For the text-containing cell, return its midpoint in [x, y] coordinate format. 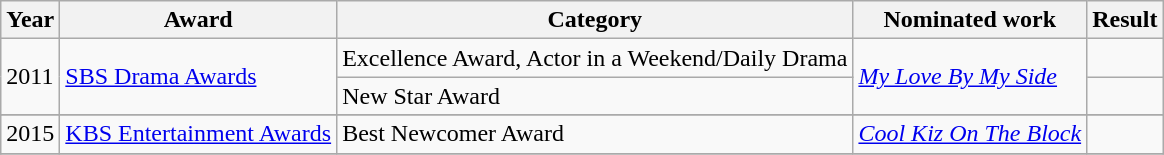
Award [198, 20]
Nominated work [970, 20]
Excellence Award, Actor in a Weekend/Daily Drama [595, 58]
2015 [30, 134]
KBS Entertainment Awards [198, 134]
2011 [30, 77]
Category [595, 20]
SBS Drama Awards [198, 77]
Cool Kiz On The Block [970, 134]
Best Newcomer Award [595, 134]
My Love By My Side [970, 77]
New Star Award [595, 96]
Result [1125, 20]
Year [30, 20]
